Determine the [X, Y] coordinate at the center of the cell enclosing the given text.  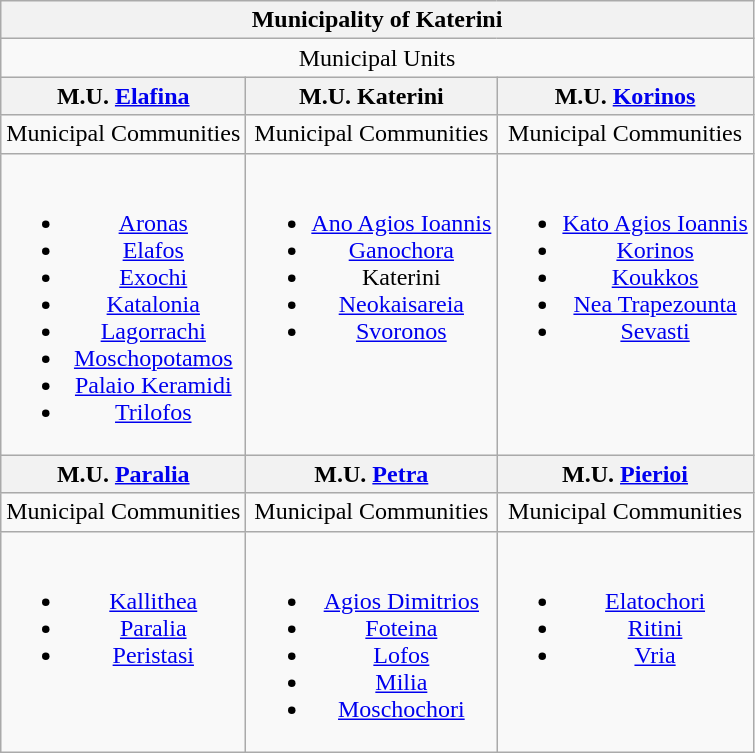
Kato Agios IoannisKorinosKoukkosNea TrapezountaSevasti [625, 304]
ElatochoriRitiniVria [625, 642]
M.U. Paralia [124, 474]
M.U. Korinos [625, 96]
Municipal Units [378, 58]
M.U. Pierioi [625, 474]
Ano Agios IoannisGanochoraKateriniNeokaisareiaSvoronos [372, 304]
M.U. Katerini [372, 96]
AronasElafosExochiKataloniaLagorrachiMoschopotamosPalaio KeramidiTrilofos [124, 304]
Municipality of Katerini [378, 20]
Agios DimitriosFoteinaLofosMiliaMoschochori [372, 642]
M.U. Elafina [124, 96]
M.U. Petra [372, 474]
KallitheaParaliaPeristasi [124, 642]
